Search for the cell housing the specified text and yield its [x, y] center coordinate. 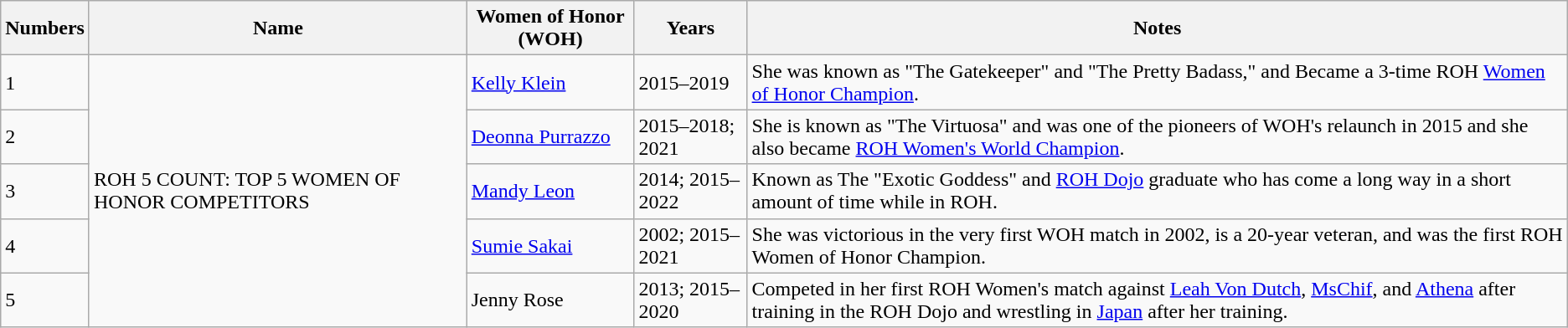
ROH 5 COUNT: TOP 5 WOMEN OF HONOR COMPETITORS [278, 191]
2002; 2015–2021 [690, 246]
She was known as "The Gatekeeper" and "The Pretty Badass," and Became a 3-time ROH Women of Honor Champion. [1158, 82]
2015–2018; 2021 [690, 137]
Jenny Rose [550, 300]
Mandy Leon [550, 191]
Numbers [45, 28]
Notes [1158, 28]
Deonna Purrazzo [550, 137]
Sumie Sakai [550, 246]
Name [278, 28]
2014; 2015–2022 [690, 191]
Women of Honor (WOH) [550, 28]
Kelly Klein [550, 82]
Years [690, 28]
2013; 2015–2020 [690, 300]
4 [45, 246]
2015–2019 [690, 82]
Known as The "Exotic Goddess" and ROH Dojo graduate who has come a long way in a short amount of time while in ROH. [1158, 191]
3 [45, 191]
She is known as "The Virtuosa" and was one of the pioneers of WOH's relaunch in 2015 and she also became ROH Women's World Champion. [1158, 137]
5 [45, 300]
1 [45, 82]
She was victorious in the very first WOH match in 2002, is a 20-year veteran, and was the first ROH Women of Honor Champion. [1158, 246]
2 [45, 137]
